Determine the [x, y] coordinate at the center of the cell enclosing the given text.  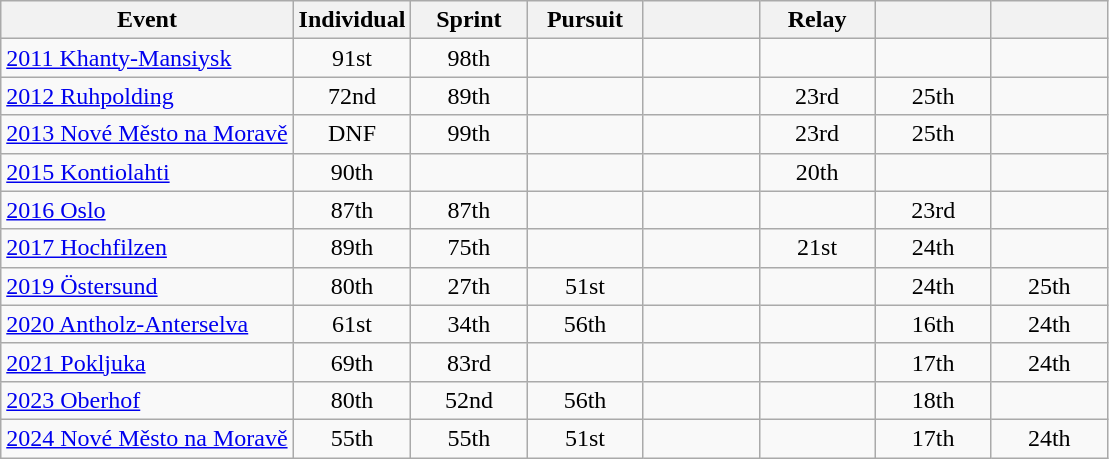
34th [469, 324]
20th [817, 172]
69th [352, 362]
2024 Nové Město na Moravě [147, 438]
72nd [352, 96]
2017 Hochfilzen [147, 248]
83rd [469, 362]
2021 Pokljuka [147, 362]
2023 Oberhof [147, 400]
99th [469, 134]
Individual [352, 20]
90th [352, 172]
2013 Nové Město na Moravě [147, 134]
2016 Oslo [147, 210]
2012 Ruhpolding [147, 96]
Sprint [469, 20]
2020 Antholz-Anterselva [147, 324]
75th [469, 248]
18th [933, 400]
Pursuit [585, 20]
21st [817, 248]
16th [933, 324]
Event [147, 20]
98th [469, 58]
27th [469, 286]
Relay [817, 20]
2015 Kontiolahti [147, 172]
DNF [352, 134]
2019 Östersund [147, 286]
61st [352, 324]
52nd [469, 400]
2011 Khanty-Mansiysk [147, 58]
91st [352, 58]
